Capture the cell that displays the provided text and extract its [X, Y] central coordinate. 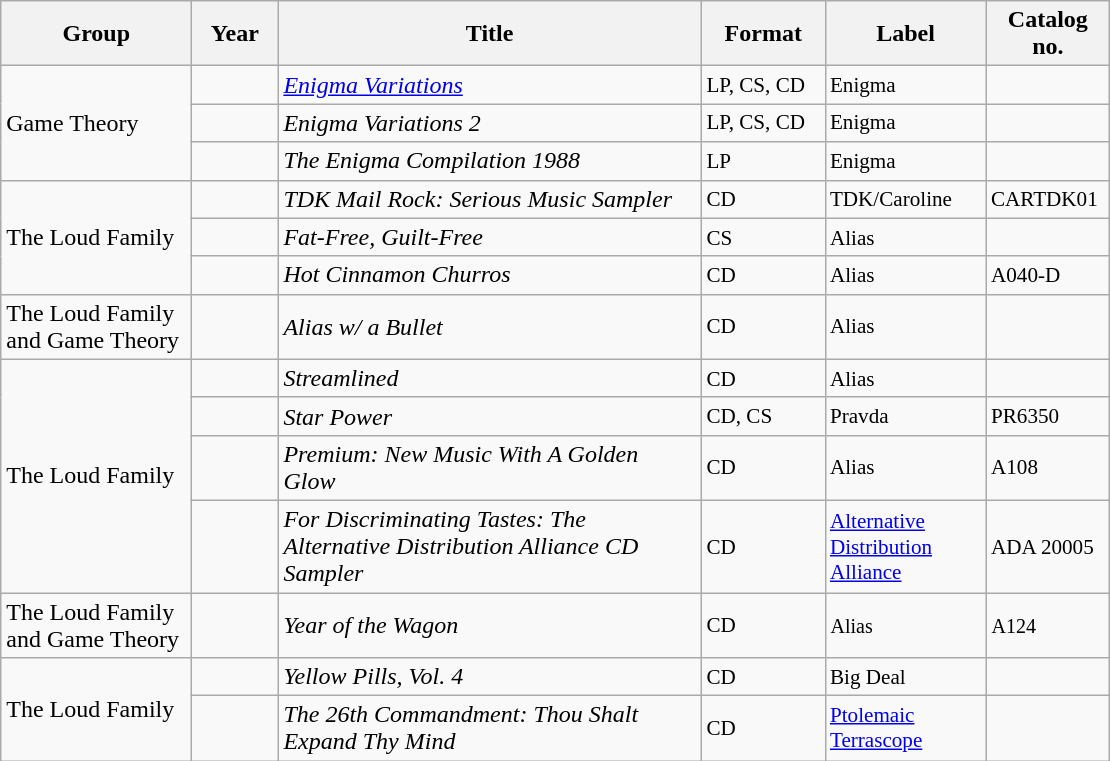
PR6350 [1048, 416]
The 26th Commandment: Thou Shalt Expand Thy Mind [490, 728]
Enigma Variations [490, 85]
Ptolemaic Terrascope [906, 728]
A124 [1048, 624]
Alias w/ a Bullet [490, 326]
Streamlined [490, 378]
LP [763, 161]
Year of the Wagon [490, 624]
Star Power [490, 416]
TDK/Caroline [906, 199]
A108 [1048, 468]
TDK Mail Rock: Serious Music Sampler [490, 199]
CS [763, 237]
Premium: New Music With A Golden Glow [490, 468]
Format [763, 34]
Title [490, 34]
Hot Cinnamon Churros [490, 275]
Enigma Variations 2 [490, 123]
Label [906, 34]
The Enigma Compilation 1988 [490, 161]
CARTDK01 [1048, 199]
Big Deal [906, 677]
Fat-Free, Guilt-Free [490, 237]
For Discriminating Tastes: The Alternative Distribution Alliance CD Sampler [490, 546]
ADA 20005 [1048, 546]
Game Theory [96, 123]
Pravda [906, 416]
Year [235, 34]
Catalog no. [1048, 34]
A040-D [1048, 275]
CD, CS [763, 416]
Yellow Pills, Vol. 4 [490, 677]
Group [96, 34]
Alternative Distribution Alliance [906, 546]
